Return the (X, Y) coordinate for the center point of the cell that contains the specified text.  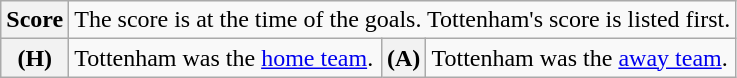
Tottenham was the home team. (226, 58)
(A) (404, 58)
(H) (35, 58)
Tottenham was the away team. (581, 58)
Score (35, 20)
The score is at the time of the goals. Tottenham's score is listed first. (402, 20)
